For the text-containing cell, return its midpoint in [x, y] coordinate format. 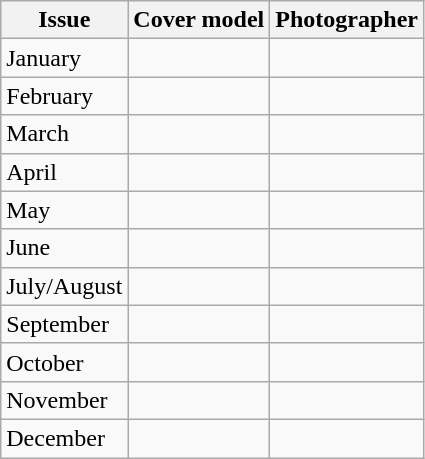
October [64, 362]
April [64, 172]
January [64, 58]
Cover model [199, 20]
December [64, 438]
June [64, 248]
May [64, 210]
March [64, 134]
November [64, 400]
Issue [64, 20]
Photographer [347, 20]
July/August [64, 286]
February [64, 96]
September [64, 324]
